Provide the (x, y) coordinate of the cell's center where the given text is located.  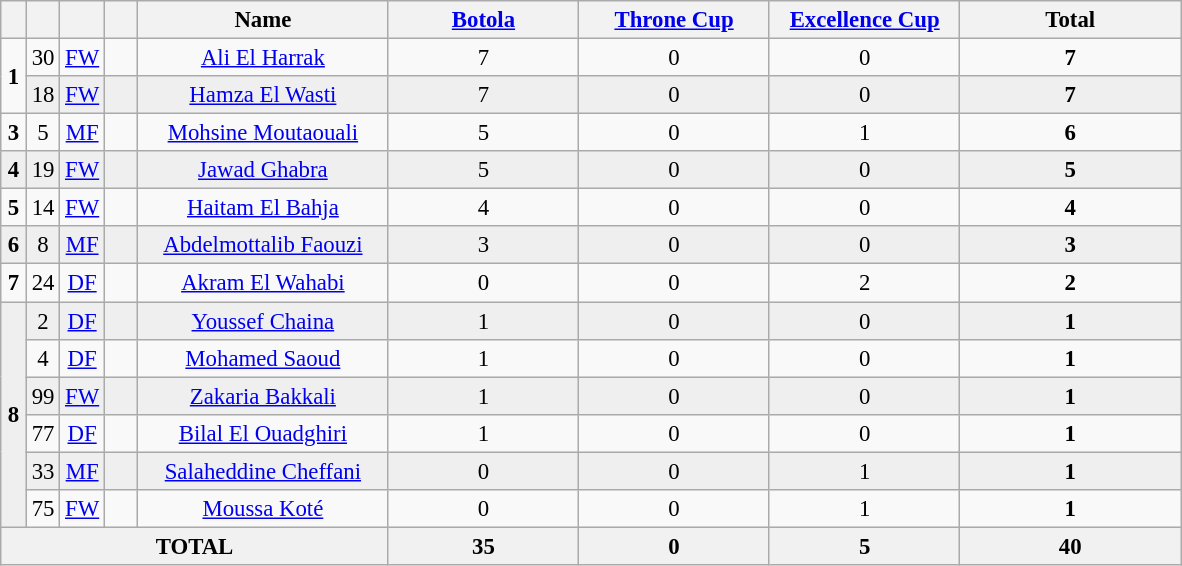
14 (42, 208)
33 (42, 471)
77 (42, 433)
Excellence Cup (864, 20)
Jawad Ghabra (264, 170)
30 (42, 58)
Salaheddine Cheffani (264, 471)
Abdelmottalib Faouzi (264, 245)
24 (42, 283)
Moussa Koté (264, 509)
Zakaria Bakkali (264, 396)
Mohamed Saoud (264, 358)
Throne Cup (674, 20)
Bilal El Ouadghiri (264, 433)
99 (42, 396)
Haitam El Bahja (264, 208)
Mohsine Moutaouali (264, 133)
TOTAL (194, 546)
Total (1070, 20)
35 (484, 546)
18 (42, 95)
Youssef Chaina (264, 321)
Hamza El Wasti (264, 95)
Botola (484, 20)
40 (1070, 546)
Ali El Harrak (264, 58)
75 (42, 509)
Name (264, 20)
Akram El Wahabi (264, 283)
19 (42, 170)
